From the cell containing the given text, extract its center point as (x, y) coordinate. 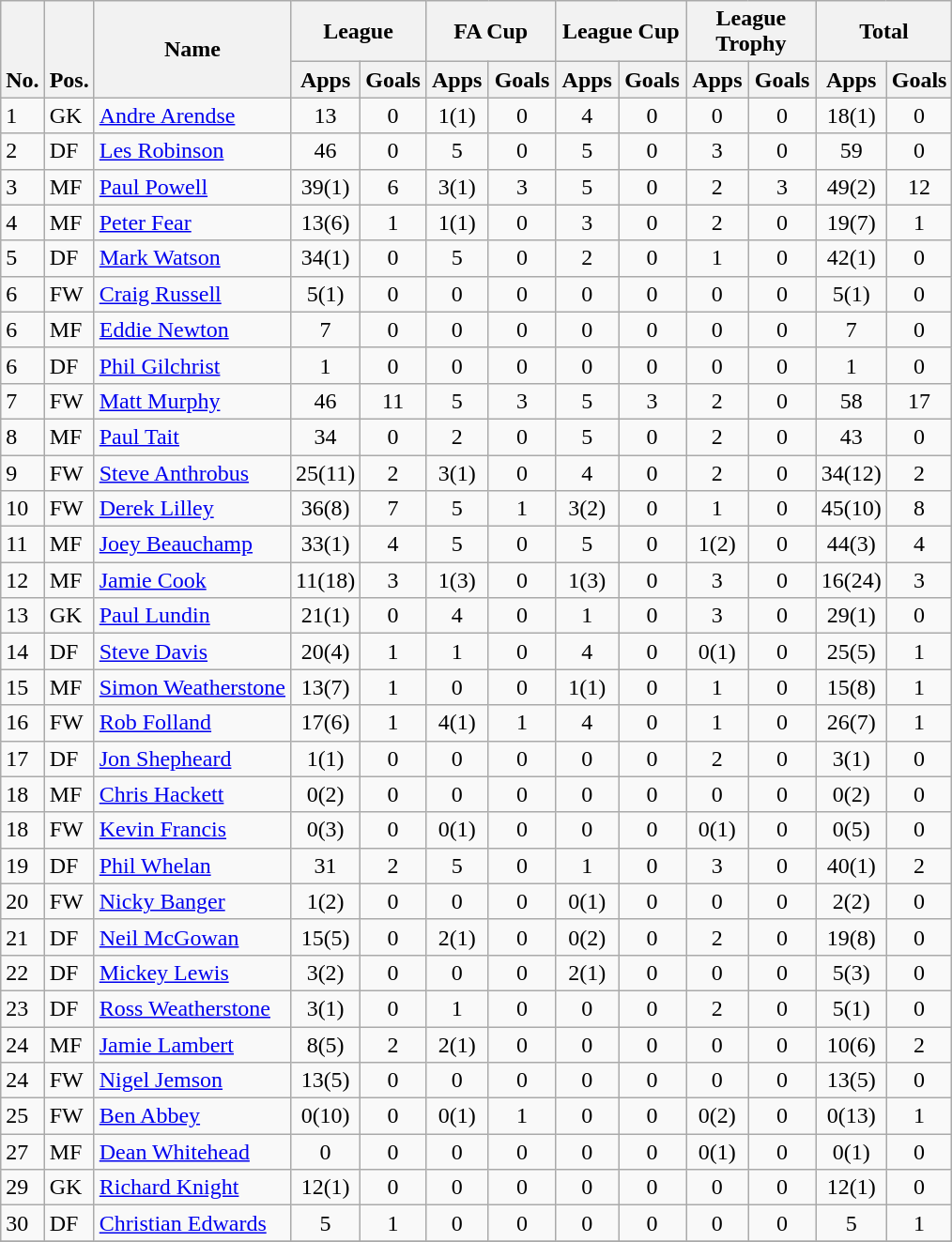
Steve Anthrobus (192, 472)
Steve Davis (192, 652)
19(8) (851, 937)
Neil McGowan (192, 937)
25(11) (326, 472)
5(3) (851, 973)
0(3) (326, 830)
16(24) (851, 580)
Phil Gilchrist (192, 365)
0(5) (851, 830)
FA Cup (490, 32)
42(1) (851, 258)
18(1) (851, 115)
29(1) (851, 616)
Phil Whelan (192, 866)
Richard Knight (192, 1188)
13(7) (326, 687)
League (359, 32)
Jamie Lambert (192, 1045)
Nigel Jemson (192, 1081)
Name (192, 49)
29 (23, 1188)
Christian Edwards (192, 1223)
Peter Fear (192, 222)
14 (23, 652)
34(12) (851, 472)
Simon Weatherstone (192, 687)
0(10) (326, 1116)
Dean Whitehead (192, 1152)
59 (851, 151)
34 (326, 437)
13(6) (326, 222)
4(1) (456, 723)
25(5) (851, 652)
Total (884, 32)
Jamie Cook (192, 580)
10 (23, 509)
Paul Powell (192, 187)
Eddie Newton (192, 330)
Andre Arendse (192, 115)
33(1) (326, 544)
9 (23, 472)
8(5) (326, 1045)
Pos. (69, 49)
30 (23, 1223)
21 (23, 937)
Mickey Lewis (192, 973)
15(5) (326, 937)
10(6) (851, 1045)
20 (23, 901)
34(1) (326, 258)
No. (23, 49)
Mark Watson (192, 258)
15 (23, 687)
19(7) (851, 222)
49(2) (851, 187)
Craig Russell (192, 294)
0(13) (851, 1116)
Joey Beauchamp (192, 544)
25 (23, 1116)
Jon Shepheard (192, 759)
Matt Murphy (192, 401)
43 (851, 437)
Les Robinson (192, 151)
15(8) (851, 687)
2(2) (851, 901)
58 (851, 401)
Rob Folland (192, 723)
League Trophy (751, 32)
Nicky Banger (192, 901)
Ben Abbey (192, 1116)
21(1) (326, 616)
League Cup (622, 32)
Kevin Francis (192, 830)
Paul Lundin (192, 616)
26(7) (851, 723)
16 (23, 723)
17(6) (326, 723)
36(8) (326, 509)
23 (23, 1008)
19 (23, 866)
27 (23, 1152)
Chris Hackett (192, 794)
44(3) (851, 544)
40(1) (851, 866)
22 (23, 973)
Paul Tait (192, 437)
45(10) (851, 509)
31 (326, 866)
20(4) (326, 652)
Derek Lilley (192, 509)
39(1) (326, 187)
Ross Weatherstone (192, 1008)
11(18) (326, 580)
